Search for the cell housing the specified text and yield its (x, y) center coordinate. 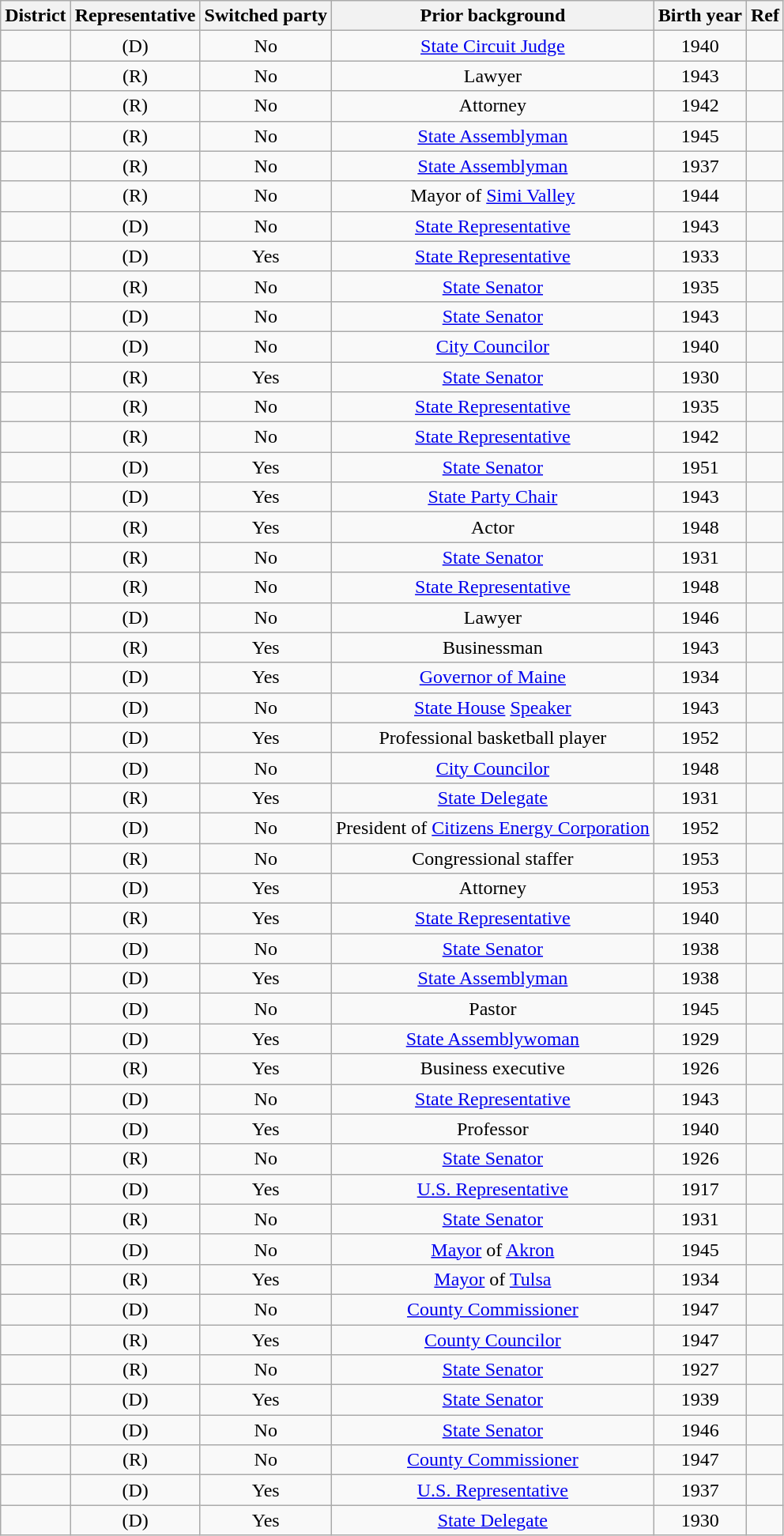
Actor (492, 527)
1951 (700, 467)
Pastor (492, 1009)
State Assemblywoman (492, 1039)
State Party Chair (492, 497)
Switched party (266, 16)
Business executive (492, 1069)
1944 (700, 196)
President of Citizens Energy Corporation (492, 828)
Professional basketball player (492, 738)
District (36, 16)
Businessman (492, 647)
Ref (765, 16)
Mayor of Tulsa (492, 1279)
1917 (700, 1189)
Representative (135, 16)
Congressional staffer (492, 858)
Mayor of Simi Valley (492, 196)
Governor of Maine (492, 677)
County Councilor (492, 1340)
State House Speaker (492, 708)
1939 (700, 1400)
Birth year (700, 16)
1933 (700, 256)
1929 (700, 1039)
1927 (700, 1370)
State Circuit Judge (492, 46)
Prior background (492, 16)
Mayor of Akron (492, 1249)
Professor (492, 1129)
